Capture the cell that displays the provided text and extract its [x, y] central coordinate. 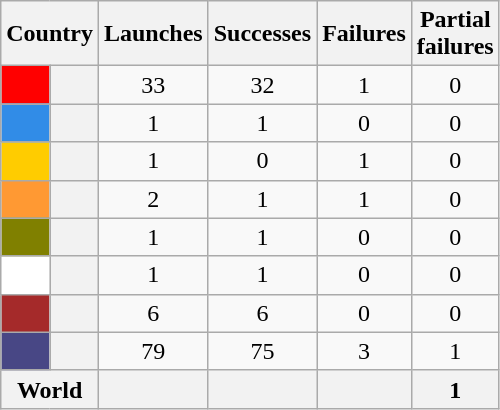
79 [153, 351]
3 [364, 351]
Country [50, 34]
75 [262, 351]
32 [262, 85]
2 [153, 199]
Successes [262, 34]
Partial failures [455, 34]
33 [153, 85]
Launches [153, 34]
World [50, 389]
Failures [364, 34]
